Extract the (x, y) coordinate from the center of the cell holding the provided text.  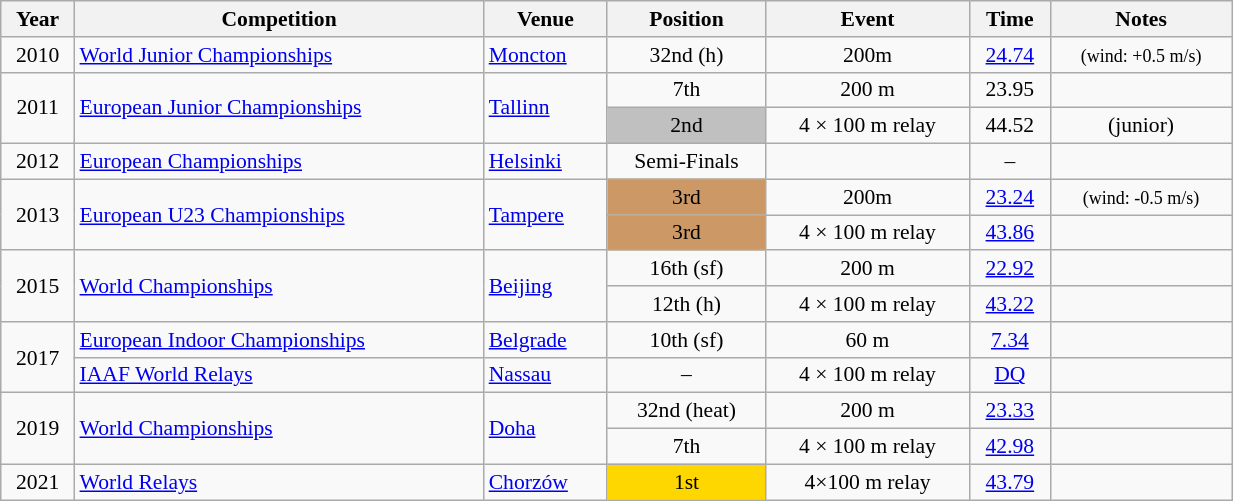
1st (686, 482)
Beijing (546, 286)
(wind: +0.5 m/s) (1142, 55)
Chorzów (546, 482)
2021 (38, 482)
European U23 Championships (280, 214)
2017 (38, 358)
43.79 (1010, 482)
Position (686, 19)
23.95 (1010, 90)
Tallinn (546, 108)
Doha (546, 428)
Competition (280, 19)
2nd (686, 126)
4×100 m relay (868, 482)
Notes (1142, 19)
16th (sf) (686, 269)
2010 (38, 55)
Time (1010, 19)
Nassau (546, 375)
12th (h) (686, 304)
60 m (868, 340)
2012 (38, 162)
42.98 (1010, 447)
Belgrade (546, 340)
Helsinki (546, 162)
44.52 (1010, 126)
European Junior Championships (280, 108)
22.92 (1010, 269)
23.24 (1010, 197)
Year (38, 19)
IAAF World Relays (280, 375)
2019 (38, 428)
43.86 (1010, 233)
European Indoor Championships (280, 340)
23.33 (1010, 411)
World Relays (280, 482)
(junior) (1142, 126)
43.22 (1010, 304)
(wind: -0.5 m/s) (1142, 197)
10th (sf) (686, 340)
Tampere (546, 214)
2011 (38, 108)
DQ (1010, 375)
7.34 (1010, 340)
2013 (38, 214)
Event (868, 19)
Semi-Finals (686, 162)
Venue (546, 19)
2015 (38, 286)
32nd (heat) (686, 411)
European Championships (280, 162)
Moncton (546, 55)
World Junior Championships (280, 55)
24.74 (1010, 55)
32nd (h) (686, 55)
